Provide the (x, y) coordinate of the cell's center where the given text is located.  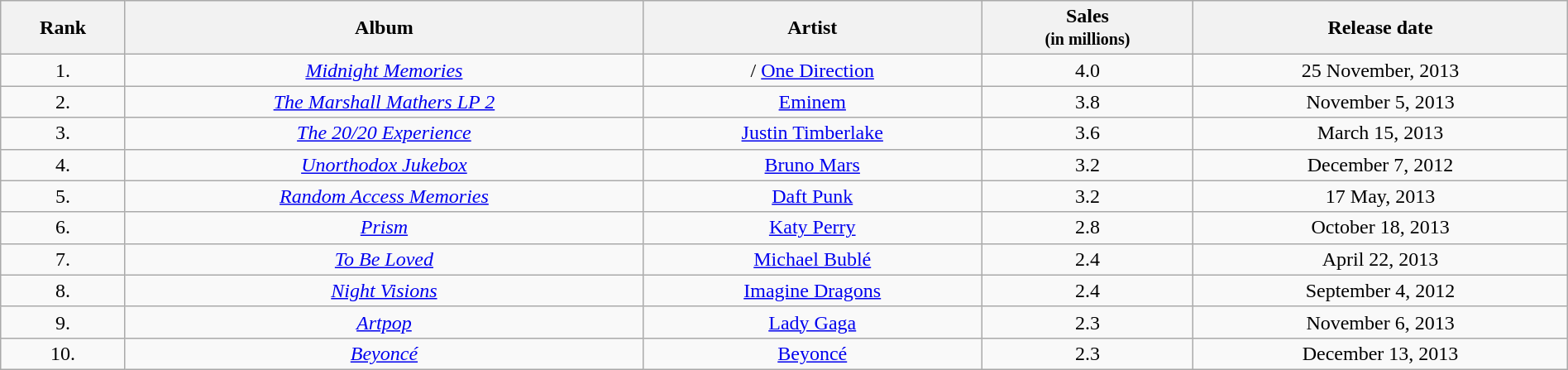
4. (63, 165)
Release date (1380, 28)
Michael Bublé (812, 259)
Eminem (812, 102)
5. (63, 196)
1. (63, 70)
November 5, 2013 (1380, 102)
April 22, 2013 (1380, 259)
2. (63, 102)
Midnight Memories (384, 70)
Sales (in millions) (1088, 28)
Katy Perry (812, 228)
Album (384, 28)
Unorthodox Jukebox (384, 165)
December 7, 2012 (1380, 165)
10. (63, 353)
Lady Gaga (812, 322)
November 6, 2013 (1380, 322)
7. (63, 259)
Artist (812, 28)
Artpop (384, 322)
6. (63, 228)
4.0 (1088, 70)
March 15, 2013 (1380, 133)
The 20/20 Experience (384, 133)
December 13, 2013 (1380, 353)
Random Access Memories (384, 196)
Prism (384, 228)
Justin Timberlake (812, 133)
25 November, 2013 (1380, 70)
17 May, 2013 (1380, 196)
To Be Loved (384, 259)
/ One Direction (812, 70)
3. (63, 133)
September 4, 2012 (1380, 291)
October 18, 2013 (1380, 228)
9. (63, 322)
Bruno Mars (812, 165)
3.8 (1088, 102)
Night Visions (384, 291)
The Marshall Mathers LP 2 (384, 102)
Daft Punk (812, 196)
8. (63, 291)
3.6 (1088, 133)
Rank (63, 28)
2.8 (1088, 228)
Imagine Dragons (812, 291)
